Detect which cell encompasses the target text, then output its (x, y) center coordinate. 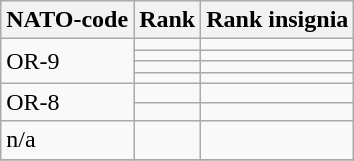
n/a (68, 140)
OR-9 (68, 61)
OR-8 (68, 102)
Rank (168, 20)
Rank insignia (278, 20)
NATO-code (68, 20)
